Locate the cell with the specified text and output its [X, Y] center coordinate. 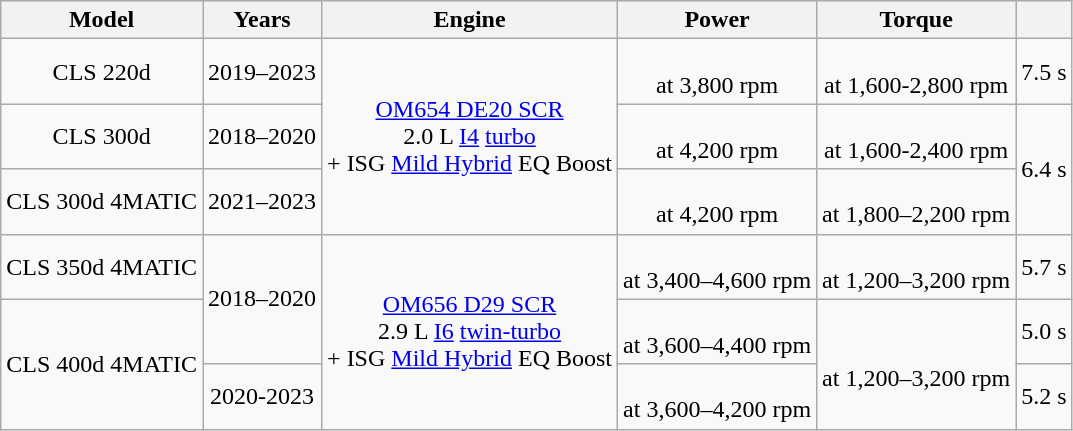
Model [102, 20]
Years [262, 20]
CLS 300d [102, 136]
6.4 s [1044, 169]
Power [718, 20]
CLS 400d 4MATIC [102, 364]
5.2 s [1044, 396]
CLS 350d 4MATIC [102, 266]
OM656 D29 SCR 2.9 L I6 twin-turbo + ISG Mild Hybrid EQ Boost [470, 332]
Torque [916, 20]
2019–2023 [262, 72]
2021–2023 [262, 202]
at 3,400–4,600 rpm [718, 266]
at 1,800–2,200 rpm [916, 202]
5.0 s [1044, 332]
5.7 s [1044, 266]
at 1,600-2,800 rpm [916, 72]
at 1,600-2,400 rpm [916, 136]
CLS 300d 4MATIC [102, 202]
at 3,800 rpm [718, 72]
7.5 s [1044, 72]
CLS 220d [102, 72]
Engine [470, 20]
2020-2023 [262, 396]
at 3,600–4,200 rpm [718, 396]
at 3,600–4,400 rpm [718, 332]
OM654 DE20 SCR 2.0 L I4 turbo + ISG Mild Hybrid EQ Boost [470, 136]
